Pinpoint the cell where the given text exists, returning its (x, y) midpoint coordinate. 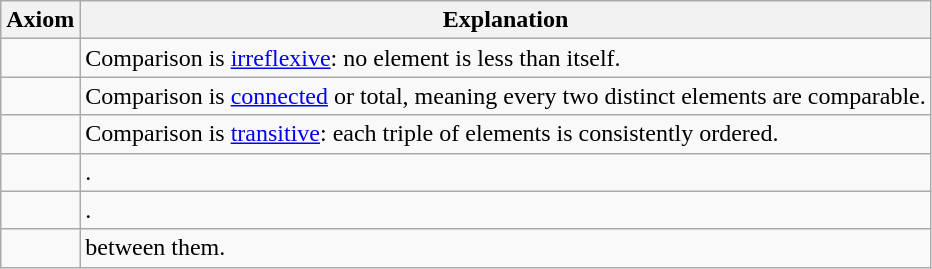
Comparison is irreflexive: no element is less than itself. (506, 58)
Axiom (40, 20)
Comparison is transitive: each triple of elements is consistently ordered. (506, 134)
Comparison is connected or total, meaning every two distinct elements are comparable. (506, 96)
between them. (506, 248)
Explanation (506, 20)
